From the cell containing the given text, extract its center point as (X, Y) coordinate. 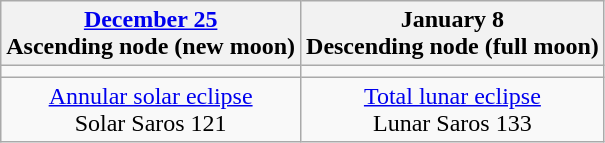
January 8Descending node (full moon) (453, 34)
Annular solar eclipseSolar Saros 121 (151, 110)
December 25Ascending node (new moon) (151, 34)
Total lunar eclipseLunar Saros 133 (453, 110)
